Return the [X, Y] coordinate for the center point of the cell that contains the specified text.  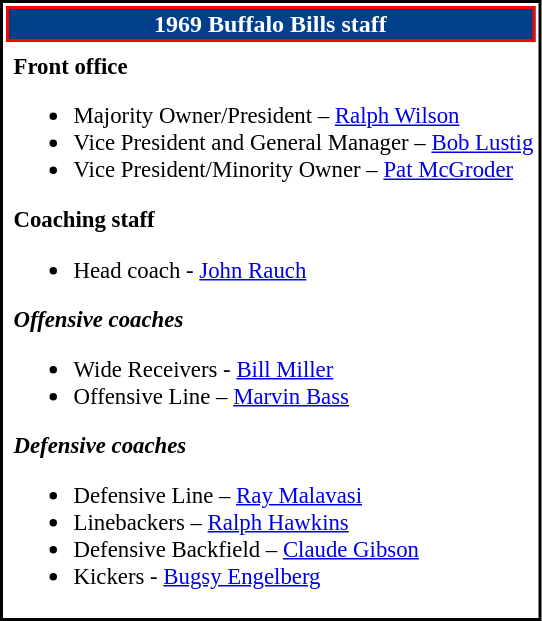
1969 Buffalo Bills staff [270, 24]
